Return [x, y] of the center of cell containing provided text 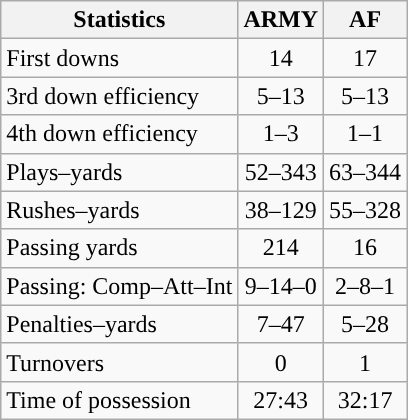
1–3 [281, 134]
16 [366, 248]
First downs [120, 58]
214 [281, 248]
63–344 [366, 172]
7–47 [281, 324]
9–14–0 [281, 286]
5–28 [366, 324]
4th down efficiency [120, 134]
Penalties–yards [120, 324]
Passing: Comp–Att–Int [120, 286]
Time of possession [120, 400]
2–8–1 [366, 286]
0 [281, 362]
3rd down efficiency [120, 96]
Statistics [120, 20]
Turnovers [120, 362]
Plays–yards [120, 172]
Rushes–yards [120, 210]
1–1 [366, 134]
52–343 [281, 172]
ARMY [281, 20]
Passing yards [120, 248]
55–328 [366, 210]
AF [366, 20]
17 [366, 58]
38–129 [281, 210]
32:17 [366, 400]
14 [281, 58]
27:43 [281, 400]
1 [366, 362]
